Detect which cell encompasses the target text, then output its (x, y) center coordinate. 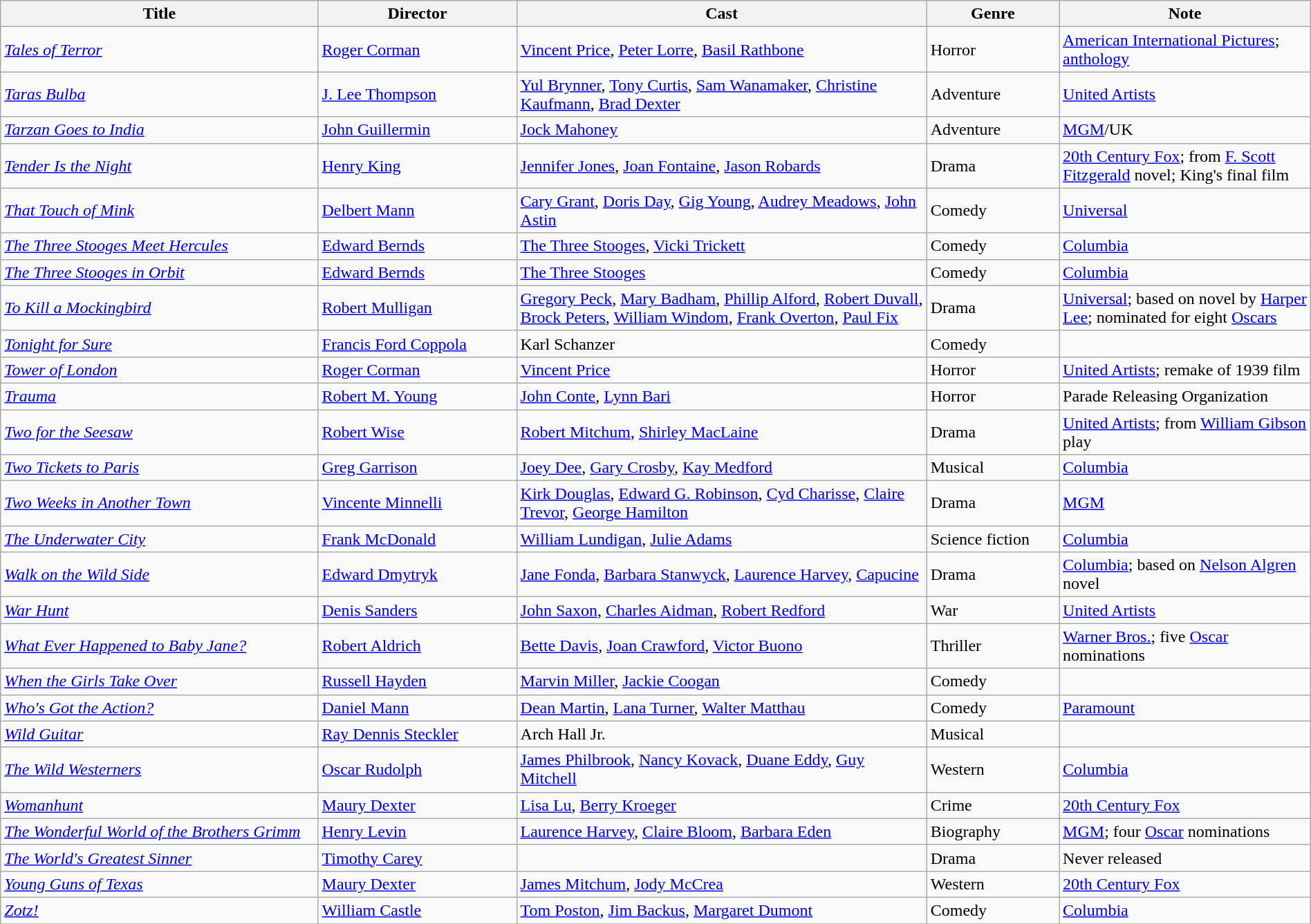
Warner Bros.; five Oscar nominations (1185, 645)
John Conte, Lynn Bari (722, 396)
Greg Garrison (418, 468)
Parade Releasing Organization (1185, 396)
Title (159, 14)
J. Lee Thompson (418, 94)
Director (418, 14)
The Three Stooges Meet Hercules (159, 246)
Tower of London (159, 370)
Jock Mahoney (722, 130)
Marvin Miller, Jackie Coogan (722, 681)
The Three Stooges, Vicki Trickett (722, 246)
Biography (993, 831)
James Mitchum, Jody McCrea (722, 884)
Tonight for Sure (159, 343)
MGM (1185, 503)
Ray Dennis Steckler (418, 734)
Robert Mitchum, Shirley MacLaine (722, 431)
The Underwater City (159, 539)
John Saxon, Charles Aidman, Robert Redford (722, 610)
Two for the Seesaw (159, 431)
Daniel Mann (418, 708)
Francis Ford Coppola (418, 343)
Laurence Harvey, Claire Bloom, Barbara Eden (722, 831)
Jennifer Jones, Joan Fontaine, Jason Robards (722, 166)
The Three Stooges (722, 272)
Yul Brynner, Tony Curtis, Sam Wanamaker, Christine Kaufmann, Brad Dexter (722, 94)
Genre (993, 14)
Oscar Rudolph (418, 770)
Zotz! (159, 910)
Tom Poston, Jim Backus, Margaret Dumont (722, 910)
Lisa Lu, Berry Kroeger (722, 805)
Russell Hayden (418, 681)
Universal (1185, 210)
Arch Hall Jr. (722, 734)
The Three Stooges in Orbit (159, 272)
William Castle (418, 910)
Vincent Price (722, 370)
Robert M. Young (418, 396)
United Artists; from William Gibson play (1185, 431)
Denis Sanders (418, 610)
Tender Is the Night (159, 166)
Who's Got the Action? (159, 708)
20th Century Fox; from F. Scott Fitzgerald novel; King's final film (1185, 166)
Delbert Mann (418, 210)
Joey Dee, Gary Crosby, Kay Medford (722, 468)
War (993, 610)
War Hunt (159, 610)
Taras Bulba (159, 94)
The World's Greatest Sinner (159, 858)
Kirk Douglas, Edward G. Robinson, Cyd Charisse, Claire Trevor, George Hamilton (722, 503)
Paramount (1185, 708)
Never released (1185, 858)
Karl Schanzer (722, 343)
Vincente Minnelli (418, 503)
MGM; four Oscar nominations (1185, 831)
Robert Wise (418, 431)
Gregory Peck, Mary Badham, Phillip Alford, Robert Duvall, Brock Peters, William Windom, Frank Overton, Paul Fix (722, 308)
Robert Mulligan (418, 308)
That Touch of Mink (159, 210)
Science fiction (993, 539)
Timothy Carey (418, 858)
Bette Davis, Joan Crawford, Victor Buono (722, 645)
Trauma (159, 396)
American International Pictures; anthology (1185, 50)
Frank McDonald (418, 539)
MGM/UK (1185, 130)
What Ever Happened to Baby Jane? (159, 645)
The Wild Westerners (159, 770)
Tarzan Goes to India (159, 130)
United Artists; remake of 1939 film (1185, 370)
Womanhunt (159, 805)
Wild Guitar (159, 734)
Henry Levin (418, 831)
Henry King (418, 166)
Two Weeks in Another Town (159, 503)
James Philbrook, Nancy Kovack, Duane Eddy, Guy Mitchell (722, 770)
Note (1185, 14)
Dean Martin, Lana Turner, Walter Matthau (722, 708)
John Guillermin (418, 130)
Tales of Terror (159, 50)
Vincent Price, Peter Lorre, Basil Rathbone (722, 50)
Columbia; based on Nelson Algren novel (1185, 575)
Young Guns of Texas (159, 884)
Edward Dmytryk (418, 575)
Jane Fonda, Barbara Stanwyck, Laurence Harvey, Capucine (722, 575)
Thriller (993, 645)
When the Girls Take Over (159, 681)
Walk on the Wild Side (159, 575)
Cast (722, 14)
Cary Grant, Doris Day, Gig Young, Audrey Meadows, John Astin (722, 210)
To Kill a Mockingbird (159, 308)
William Lundigan, Julie Adams (722, 539)
Robert Aldrich (418, 645)
Universal; based on novel by Harper Lee; nominated for eight Oscars (1185, 308)
Two Tickets to Paris (159, 468)
The Wonderful World of the Brothers Grimm (159, 831)
Crime (993, 805)
